Locate the cell with the specified text and output its [x, y] center coordinate. 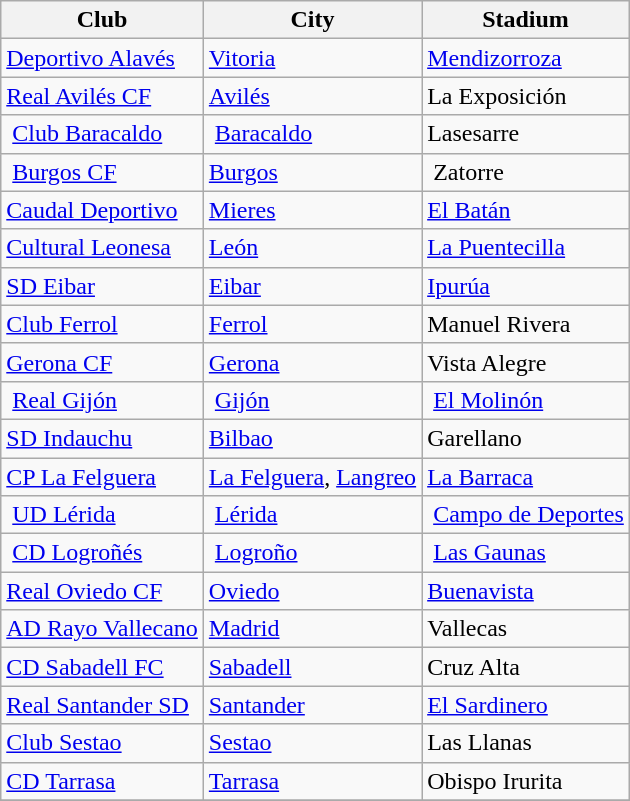
Las Gaunas [526, 553]
Vitoria [312, 58]
UD Lérida [102, 515]
CD Logroñés [102, 553]
Campo de Deportes [526, 515]
Manuel Rivera [526, 324]
Eibar [312, 286]
Deportivo Alavés [102, 58]
Cruz Alta [526, 667]
Gijón [312, 400]
SD Indauchu [102, 438]
Mieres [312, 210]
Vista Alegre [526, 362]
Las Llanas [526, 743]
Gerona CF [102, 362]
Real Avilés CF [102, 96]
La Exposición [526, 96]
Gerona [312, 362]
Oviedo [312, 591]
Garellano [526, 438]
Lasesarre [526, 134]
Buenavista [526, 591]
Club Baracaldo [102, 134]
Avilés [312, 96]
Sestao [312, 743]
Cultural Leonesa [102, 248]
El Molinón [526, 400]
Madrid [312, 629]
Zatorre [526, 172]
Santander [312, 705]
Vallecas [526, 629]
AD Rayo Vallecano [102, 629]
Burgos CF [102, 172]
Real Oviedo CF [102, 591]
El Sardinero [526, 705]
León [312, 248]
CP La Felguera [102, 477]
La Puentecilla [526, 248]
Club Ferrol [102, 324]
CD Sabadell FC [102, 667]
Logroño [312, 553]
Ipurúa [526, 286]
La Barraca [526, 477]
Baracaldo [312, 134]
Club [102, 20]
Club Sestao [102, 743]
CD Tarrasa [102, 781]
Tarrasa [312, 781]
Obispo Irurita [526, 781]
Burgos [312, 172]
City [312, 20]
Lérida [312, 515]
El Batán [526, 210]
Sabadell [312, 667]
Stadium [526, 20]
SD Eibar [102, 286]
La Felguera, Langreo [312, 477]
Caudal Deportivo [102, 210]
Ferrol [312, 324]
Mendizorroza [526, 58]
Real Gijón [102, 400]
Bilbao [312, 438]
Real Santander SD [102, 705]
